Detect which cell encompasses the target text, then output its [X, Y] center coordinate. 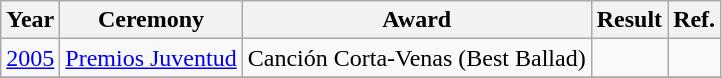
Premios Juventud [151, 58]
Canción Corta-Venas (Best Ballad) [416, 58]
Year [30, 20]
Award [416, 20]
2005 [30, 58]
Result [629, 20]
Ceremony [151, 20]
Ref. [694, 20]
